Capture the cell that displays the provided text and extract its (x, y) central coordinate. 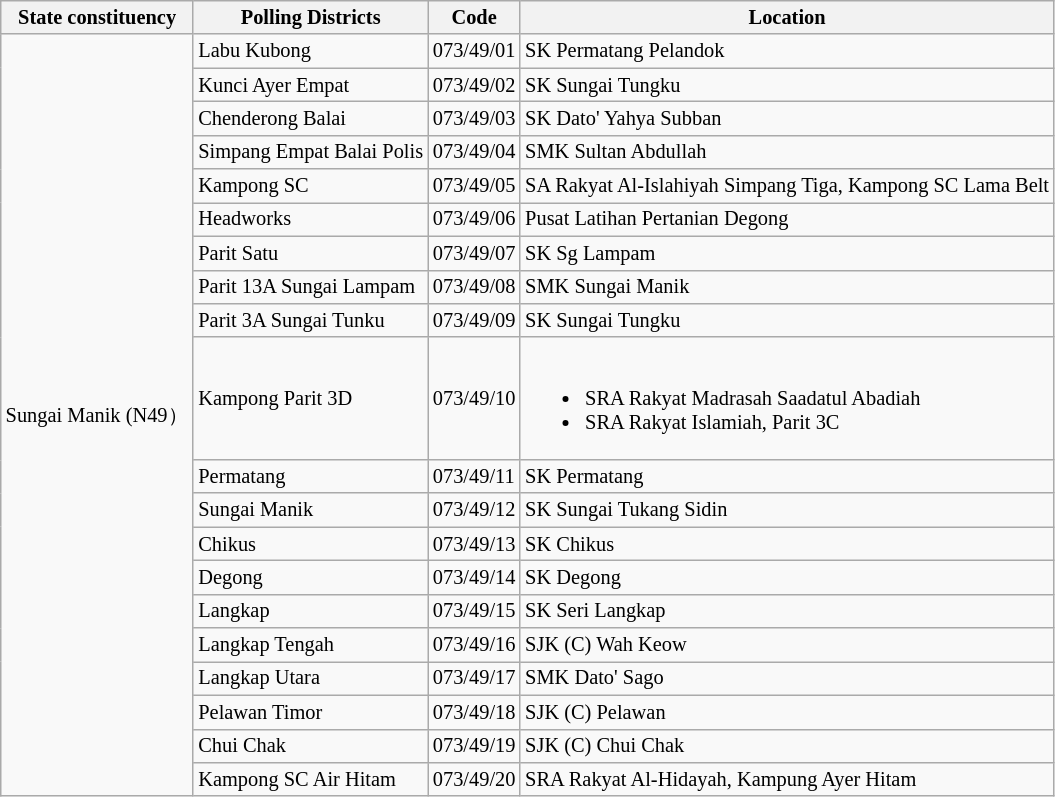
Labu Kubong (310, 51)
SK Seri Langkap (787, 611)
073/49/20 (474, 779)
SA Rakyat Al-Islahiyah Simpang Tiga, Kampong SC Lama Belt (787, 186)
SK Chikus (787, 544)
073/49/17 (474, 678)
SMK Sultan Abdullah (787, 152)
Langkap Tengah (310, 645)
Code (474, 17)
SK Sungai Tukang Sidin (787, 510)
Parit 13A Sungai Lampam (310, 287)
073/49/12 (474, 510)
Langkap Utara (310, 678)
073/49/01 (474, 51)
Kampong SC (310, 186)
073/49/05 (474, 186)
SMK Sungai Manik (787, 287)
073/49/07 (474, 253)
SRA Rakyat Madrasah Saadatul AbadiahSRA Rakyat Islamiah, Parit 3C (787, 398)
Pusat Latihan Pertanian Degong (787, 219)
073/49/06 (474, 219)
Parit 3A Sungai Tunku (310, 320)
073/49/11 (474, 476)
Permatang (310, 476)
Chikus (310, 544)
073/49/16 (474, 645)
Sungai Manik (310, 510)
073/49/18 (474, 712)
Polling Districts (310, 17)
Location (787, 17)
Degong (310, 577)
SK Permatang (787, 476)
Sungai Manik (N49） (98, 415)
SK Dato' Yahya Subban (787, 118)
SK Sg Lampam (787, 253)
SK Permatang Pelandok (787, 51)
SJK (C) Chui Chak (787, 746)
Chui Chak (310, 746)
Kampong SC Air Hitam (310, 779)
073/49/03 (474, 118)
Headworks (310, 219)
073/49/10 (474, 398)
SRA Rakyat Al-Hidayah, Kampung Ayer Hitam (787, 779)
Chenderong Balai (310, 118)
073/49/09 (474, 320)
073/49/02 (474, 85)
073/49/15 (474, 611)
SMK Dato' Sago (787, 678)
SK Degong (787, 577)
073/49/04 (474, 152)
State constituency (98, 17)
073/49/19 (474, 746)
Pelawan Timor (310, 712)
SJK (C) Wah Keow (787, 645)
073/49/14 (474, 577)
Parit Satu (310, 253)
Simpang Empat Balai Polis (310, 152)
073/49/13 (474, 544)
SJK (C) Pelawan (787, 712)
Langkap (310, 611)
Kampong Parit 3D (310, 398)
Kunci Ayer Empat (310, 85)
073/49/08 (474, 287)
